Detect which cell encompasses the target text, then output its (x, y) center coordinate. 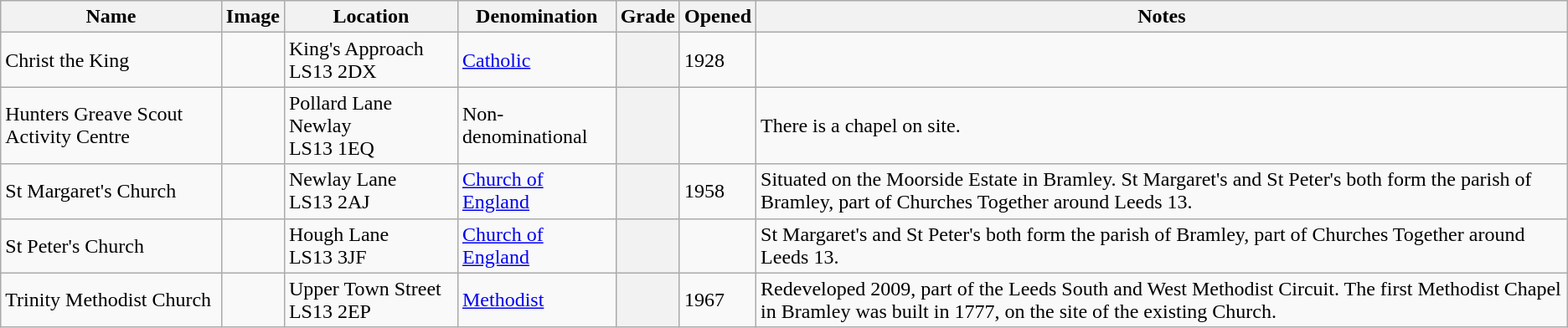
Grade (647, 17)
King's Approach LS13 2DX (370, 60)
Pollard LaneNewlayLS13 1EQ (370, 126)
St Margaret's Church (111, 191)
Notes (1163, 17)
1928 (717, 60)
Hunters Greave Scout Activity Centre (111, 126)
Non-denominational (536, 126)
Newlay LaneLS13 2AJ (370, 191)
St Peter's Church (111, 246)
Christ the King (111, 60)
Catholic (536, 60)
St Margaret's and St Peter's both form the parish of Bramley, part of Churches Together around Leeds 13. (1163, 246)
Hough LaneLS13 3JF (370, 246)
Upper Town StreetLS13 2EP (370, 300)
Opened (717, 17)
1958 (717, 191)
There is a chapel on site. (1163, 126)
Denomination (536, 17)
Methodist (536, 300)
Situated on the Moorside Estate in Bramley. St Margaret's and St Peter's both form the parish of Bramley, part of Churches Together around Leeds 13. (1163, 191)
Image (253, 17)
Name (111, 17)
Trinity Methodist Church (111, 300)
1967 (717, 300)
Location (370, 17)
